Provide the (X, Y) coordinate of the cell's center where the given text is located.  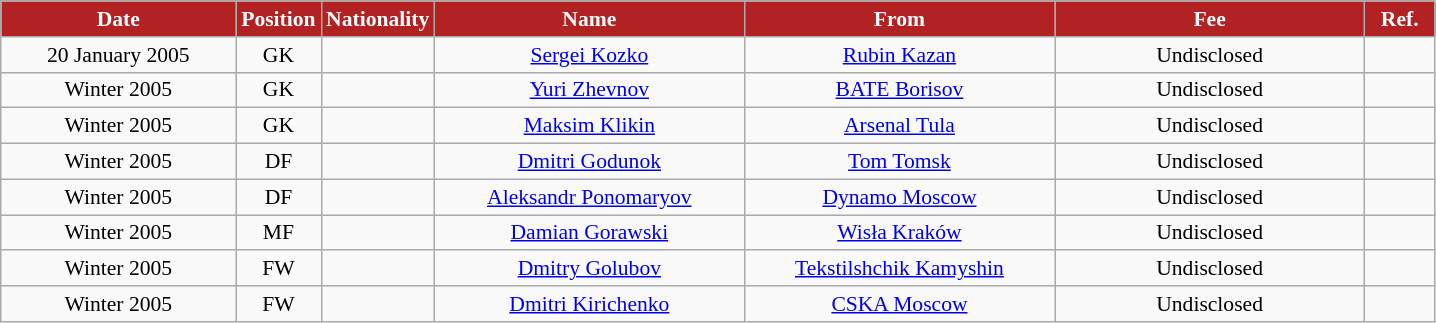
Dmitri Godunok (589, 162)
Ref. (1400, 19)
Arsenal Tula (899, 126)
Damian Gorawski (589, 233)
Dynamo Moscow (899, 197)
Dmitri Kirichenko (589, 304)
20 January 2005 (118, 55)
MF (278, 233)
From (899, 19)
Aleksandr Ponomaryov (589, 197)
Name (589, 19)
Fee (1210, 19)
Position (278, 19)
Date (118, 19)
Maksim Klikin (589, 126)
Nationality (378, 19)
Sergei Kozko (589, 55)
BATE Borisov (899, 90)
Tekstilshchik Kamyshin (899, 269)
Tom Tomsk (899, 162)
CSKA Moscow (899, 304)
Dmitry Golubov (589, 269)
Rubin Kazan (899, 55)
Yuri Zhevnov (589, 90)
Wisła Kraków (899, 233)
